Provide the (x, y) coordinate of the cell's center where the given text is located.  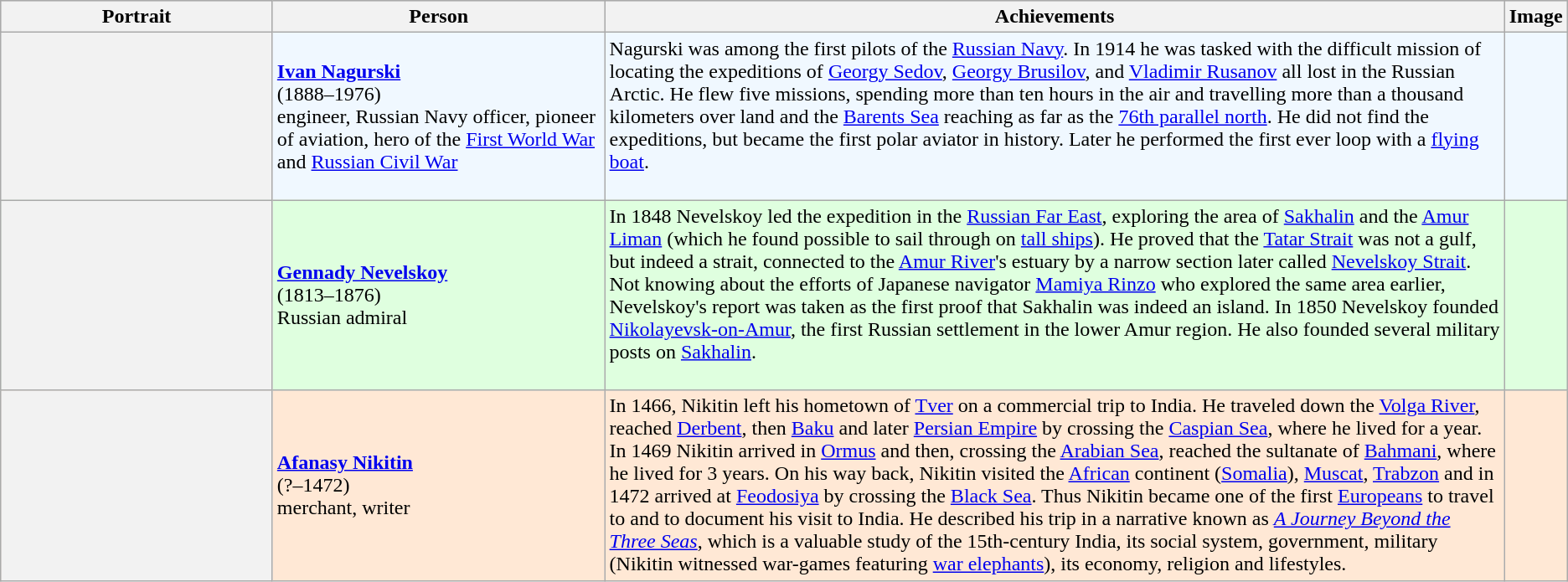
Person (439, 17)
Afanasy Nikitin (?–1472)merchant, writer (439, 486)
Portrait (137, 17)
Gennady Nevelskoy (1813–1876)Russian admiral (439, 295)
Image (1536, 17)
Achievements (1055, 17)
Ivan Nagurski(1888–1976)engineer, Russian Navy officer, pioneer of aviation, hero of the First World War and Russian Civil War (439, 116)
